Locate the cell with the specified text and output its (X, Y) center coordinate. 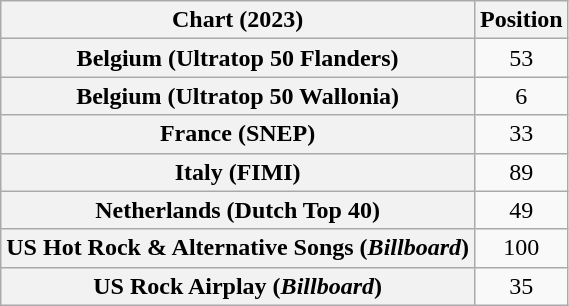
100 (521, 248)
49 (521, 210)
Italy (FIMI) (238, 172)
89 (521, 172)
35 (521, 286)
Belgium (Ultratop 50 Wallonia) (238, 96)
Chart (2023) (238, 20)
53 (521, 58)
6 (521, 96)
Position (521, 20)
France (SNEP) (238, 134)
US Hot Rock & Alternative Songs (Billboard) (238, 248)
Belgium (Ultratop 50 Flanders) (238, 58)
Netherlands (Dutch Top 40) (238, 210)
US Rock Airplay (Billboard) (238, 286)
33 (521, 134)
